Return the (X, Y) coordinate for the center point of the cell that contains the specified text.  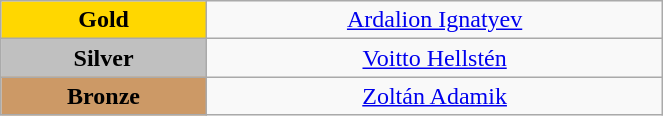
Gold (104, 20)
Silver (104, 58)
Voitto Hellstén (434, 58)
Zoltán Adamik (434, 96)
Bronze (104, 96)
Ardalion Ignatyev (434, 20)
